Extract the (X, Y) coordinate from the center of the cell holding the provided text.  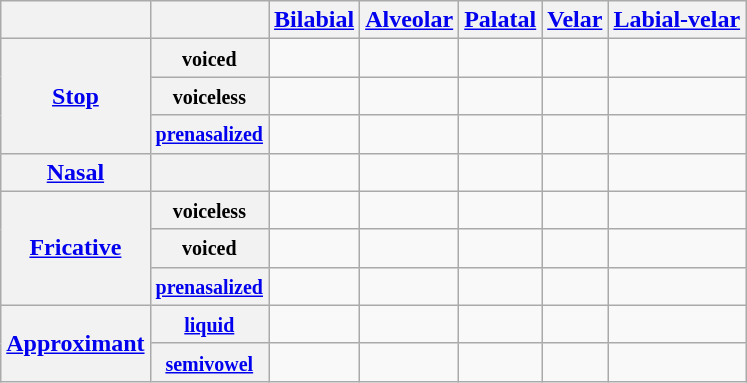
Stop (76, 96)
Labial-velar (677, 20)
Nasal (76, 172)
Bilabial (314, 20)
Fricative (76, 248)
liquid (209, 324)
Palatal (500, 20)
Velar (575, 20)
Alveolar (410, 20)
Approximant (76, 343)
semivowel (209, 362)
